Pinpoint the cell where the given text exists, returning its [X, Y] midpoint coordinate. 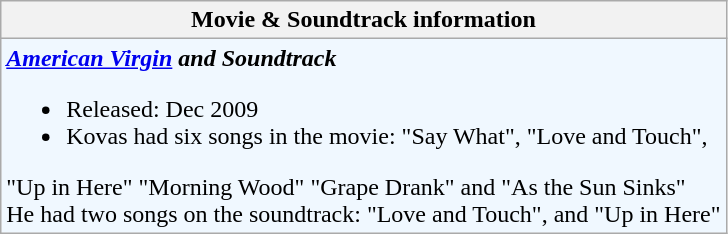
Movie & Soundtrack information [364, 20]
